Identify which cell holds the provided text, then report its [x, y] central coordinate. 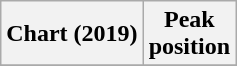
Chart (2019) [72, 34]
Peakposition [189, 34]
